Detect which cell encompasses the target text, then output its [X, Y] center coordinate. 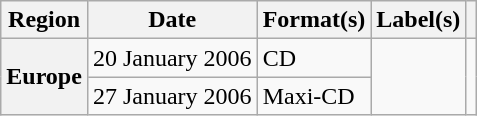
Europe [44, 77]
Region [44, 20]
Date [172, 20]
20 January 2006 [172, 58]
27 January 2006 [172, 96]
CD [314, 58]
Maxi-CD [314, 96]
Label(s) [418, 20]
Format(s) [314, 20]
